Scan for the cell matching the given text and deliver its [x, y] coordinate at center. 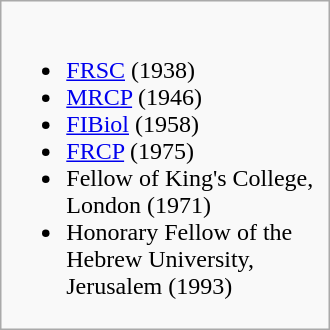
FRSC (1938)MRCP (1946)FIBiol (1958)FRCP (1975)Fellow of King's College, London (1971)Honorary Fellow of the Hebrew University, Jerusalem (1993) [165, 166]
